Extract the (x, y) coordinate from the center of the cell holding the provided text.  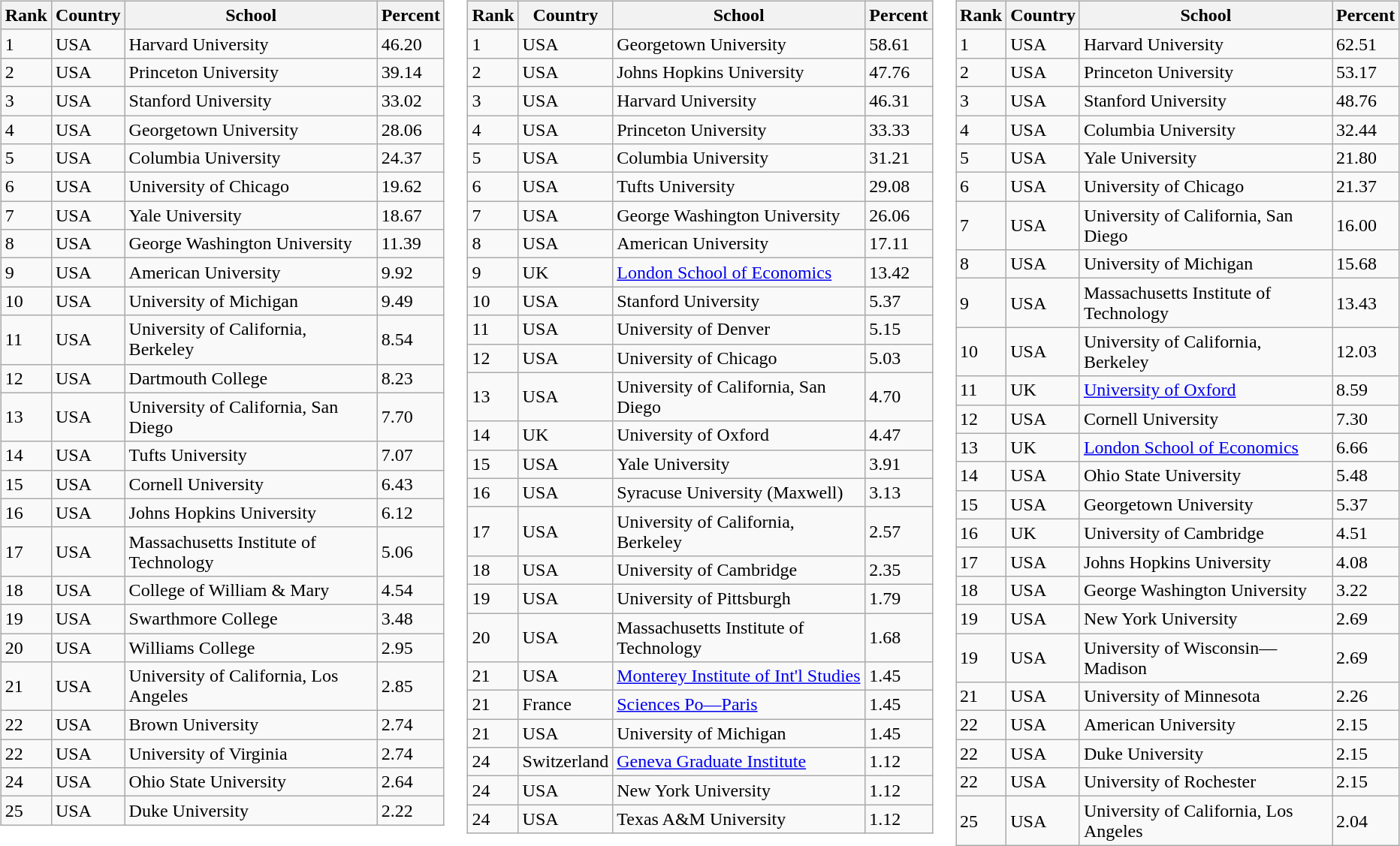
5.03 (898, 358)
College of William & Mary (251, 590)
2.57 (898, 531)
13.42 (898, 272)
16.00 (1365, 225)
47.76 (898, 72)
8.54 (410, 339)
2.85 (410, 686)
1.79 (898, 598)
University of Virginia (251, 754)
University of Wisconsin—Madison (1205, 658)
19.62 (410, 187)
4.54 (410, 590)
Texas A&M University (739, 819)
3.22 (1365, 590)
33.33 (898, 130)
Monterey Institute of Int'l Studies (739, 676)
7.07 (410, 456)
15.68 (1365, 264)
8.23 (410, 378)
53.17 (1365, 72)
32.44 (1365, 130)
Dartmouth College (251, 378)
6.43 (410, 484)
Williams College (251, 648)
2.64 (410, 782)
21.37 (1365, 187)
3.91 (898, 464)
39.14 (410, 72)
58.61 (898, 44)
4.51 (1365, 533)
24.37 (410, 158)
Geneva Graduate Institute (739, 762)
University of Minnesota (1205, 697)
University of Denver (739, 330)
9.49 (410, 301)
1.68 (898, 637)
University of Pittsburgh (739, 598)
3.13 (898, 492)
Swarthmore College (251, 619)
8.59 (1365, 390)
2.22 (410, 811)
17.11 (898, 244)
5.48 (1365, 476)
7.30 (1365, 419)
France (566, 705)
2.26 (1365, 697)
2.95 (410, 648)
46.31 (898, 101)
2.04 (1365, 821)
2.35 (898, 570)
31.21 (898, 158)
48.76 (1365, 101)
4.70 (898, 396)
11.39 (410, 244)
9.92 (410, 272)
6.12 (410, 513)
18.67 (410, 215)
46.20 (410, 44)
28.06 (410, 130)
Syracuse University (Maxwell) (739, 492)
4.08 (1365, 561)
12.03 (1365, 351)
Brown University (251, 725)
University of Rochester (1205, 782)
29.08 (898, 187)
4.47 (898, 435)
7.70 (410, 417)
26.06 (898, 215)
13.43 (1365, 303)
5.06 (410, 551)
21.80 (1365, 158)
6.66 (1365, 447)
Sciences Po—Paris (739, 705)
33.02 (410, 101)
5.15 (898, 330)
3.48 (410, 619)
Switzerland (566, 762)
62.51 (1365, 44)
